Detect which cell encompasses the target text, then output its [X, Y] center coordinate. 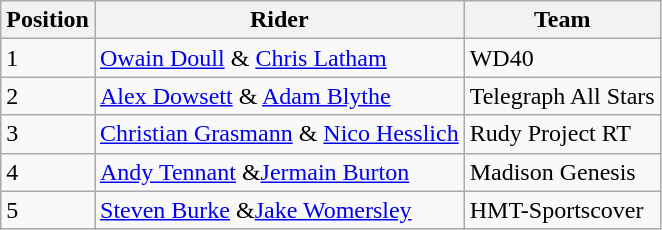
Position [48, 20]
Christian Grasmann & Nico Hesslich [279, 134]
Team [562, 20]
5 [48, 210]
1 [48, 58]
Telegraph All Stars [562, 96]
WD40 [562, 58]
4 [48, 172]
Madison Genesis [562, 172]
2 [48, 96]
Steven Burke &Jake Womersley [279, 210]
Owain Doull & Chris Latham [279, 58]
Alex Dowsett & Adam Blythe [279, 96]
HMT-Sportscover [562, 210]
3 [48, 134]
Rudy Project RT [562, 134]
Andy Tennant &Jermain Burton [279, 172]
Rider [279, 20]
